Identify which cell holds the provided text, then report its (x, y) central coordinate. 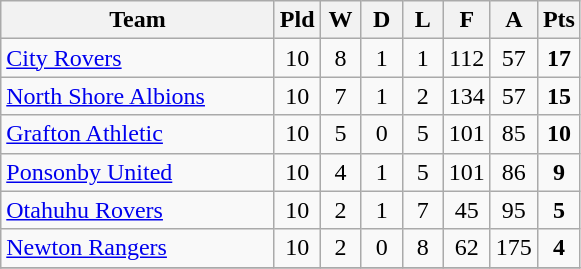
W (340, 20)
85 (514, 134)
North Shore Albions (138, 96)
Team (138, 20)
A (514, 20)
17 (558, 58)
15 (558, 96)
Grafton Athletic (138, 134)
City Rovers (138, 58)
Pts (558, 20)
Otahuhu Rovers (138, 210)
112 (466, 58)
95 (514, 210)
D (382, 20)
F (466, 20)
62 (466, 248)
Newton Rangers (138, 248)
Ponsonby United (138, 172)
9 (558, 172)
86 (514, 172)
175 (514, 248)
Pld (297, 20)
134 (466, 96)
45 (466, 210)
L (422, 20)
